Provide the (x, y) coordinate of the cell's center where the given text is located.  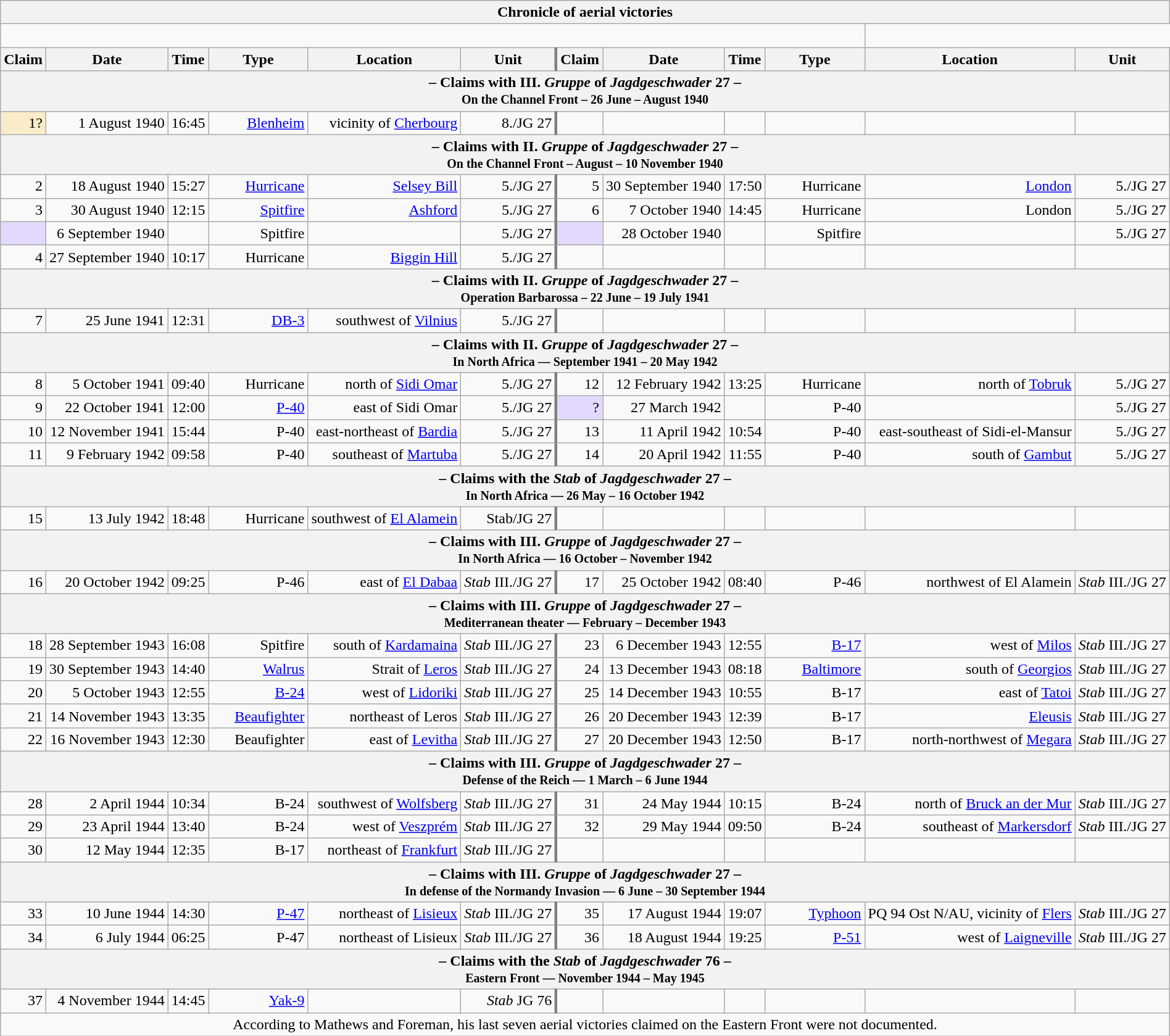
13:40 (188, 827)
11 (23, 455)
southwest of Vilnius (384, 320)
25 October 1942 (663, 582)
28 September 1943 (107, 645)
Stab/JG 27 (508, 518)
21 (23, 716)
10:55 (745, 692)
east-southeast of Sidi-el-Mansur (970, 431)
14:40 (188, 669)
13 July 1942 (107, 518)
25 June 1941 (107, 320)
west of Laigneville (970, 937)
north of Bruck an der Mur (970, 803)
Yak-9 (258, 1001)
southwest of Wolfsberg (384, 803)
– Claims with II. Gruppe of Jagdgeschwader 27 –On the Channel Front – August – 10 November 1940 (585, 154)
22 (23, 739)
26 (579, 716)
12:50 (745, 739)
north-northwest of Megara (970, 739)
10:54 (745, 431)
north of Tobruk (970, 384)
Chronicle of aerial victories (585, 12)
23 April 1944 (107, 827)
34 (23, 937)
17 August 1944 (663, 914)
13:25 (745, 384)
10 June 1944 (107, 914)
19 (23, 669)
06:25 (188, 937)
10:34 (188, 803)
19:07 (745, 914)
14:30 (188, 914)
18 August 1940 (107, 186)
12:00 (188, 408)
– Claims with III. Gruppe of Jagdgeschwader 27 –Mediterranean theater — February – December 1943 (585, 613)
P-51 (815, 937)
14 (579, 455)
2 (23, 186)
14 December 1943 (663, 692)
Strait of Leros (384, 669)
6 July 1944 (107, 937)
2 April 1944 (107, 803)
28 October 1940 (663, 233)
27 September 1940 (107, 257)
6 December 1943 (663, 645)
09:25 (188, 582)
– Claims with the Stab of Jagdgeschwader 76 –Eastern Front — November 1944 – May 1945 (585, 969)
30 August 1940 (107, 210)
south of Gambut (970, 455)
Baltimore (815, 669)
36 (579, 937)
1? (23, 123)
According to Mathews and Foreman, his last seven aerial victories claimed on the Eastern Front were not documented. (585, 1024)
19:25 (745, 937)
35 (579, 914)
northeast of Leros (384, 716)
08:40 (745, 582)
30 (23, 850)
east of Tatoi (970, 692)
Eleusis (970, 716)
18:48 (188, 518)
11 April 1942 (663, 431)
15:27 (188, 186)
13:35 (188, 716)
09:50 (745, 827)
20 October 1942 (107, 582)
10 (23, 431)
17 (579, 582)
12 May 1944 (107, 850)
16 (23, 582)
29 (23, 827)
12:31 (188, 320)
22 October 1941 (107, 408)
09:58 (188, 455)
30 September 1940 (663, 186)
8./JG 27 (508, 123)
8 (23, 384)
15 (23, 518)
3 (23, 210)
12 (579, 384)
18 August 1944 (663, 937)
Selsey Bill (384, 186)
29 May 1944 (663, 827)
13 (579, 431)
17:50 (745, 186)
4 November 1944 (107, 1001)
– Claims with III. Gruppe of Jagdgeschwader 27 –Defense of the Reich — 1 March – 6 June 1944 (585, 771)
23 (579, 645)
13 December 1943 (663, 669)
4 (23, 257)
12 February 1942 (663, 384)
east of El Dabaa (384, 582)
30 September 1943 (107, 669)
? (579, 408)
12:35 (188, 850)
9 February 1942 (107, 455)
southwest of El Alamein (384, 518)
southeast of Markersdorf (970, 827)
7 (23, 320)
11:55 (745, 455)
northwest of El Alamein (970, 582)
5 October 1943 (107, 692)
west of Milos (970, 645)
27 March 1942 (663, 408)
24 May 1944 (663, 803)
northeast of Frankfurt (384, 850)
Ashford (384, 210)
24 (579, 669)
– Claims with II. Gruppe of Jagdgeschwader 27 –In North Africa — September 1941 – 20 May 1942 (585, 352)
28 (23, 803)
south of Georgios (970, 669)
north of Sidi Omar (384, 384)
south of Kardamaina (384, 645)
33 (23, 914)
10:15 (745, 803)
15:44 (188, 431)
Biggin Hill (384, 257)
vicinity of Cherbourg (384, 123)
– Claims with the Stab of Jagdgeschwader 27 –In North Africa — 26 May – 16 October 1942 (585, 486)
5 (579, 186)
– Claims with II. Gruppe of Jagdgeschwader 27 –Operation Barbarossa – 22 June – 19 July 1941 (585, 289)
25 (579, 692)
1 August 1940 (107, 123)
09:40 (188, 384)
east of Sidi Omar (384, 408)
31 (579, 803)
20 (23, 692)
12:30 (188, 739)
12:39 (745, 716)
5 October 1941 (107, 384)
west of Lidoriki (384, 692)
– Claims with III. Gruppe of Jagdgeschwader 27 –In North Africa — 16 October – November 1942 (585, 550)
southeast of Martuba (384, 455)
PQ 94 Ost N/AU, vicinity of Flers (970, 914)
Walrus (258, 669)
DB-3 (258, 320)
east of Levitha (384, 739)
Blenheim (258, 123)
12 November 1941 (107, 431)
10:17 (188, 257)
16 November 1943 (107, 739)
7 October 1940 (663, 210)
16:45 (188, 123)
08:18 (745, 669)
37 (23, 1001)
20 April 1942 (663, 455)
9 (23, 408)
– Claims with III. Gruppe of Jagdgeschwader 27 –In defense of the Normandy Invasion — 6 June – 30 September 1944 (585, 882)
27 (579, 739)
east-northeast of Bardia (384, 431)
6 September 1940 (107, 233)
16:08 (188, 645)
32 (579, 827)
west of Veszprém (384, 827)
14 November 1943 (107, 716)
18 (23, 645)
12:15 (188, 210)
6 (579, 210)
– Claims with III. Gruppe of Jagdgeschwader 27 –On the Channel Front – 26 June – August 1940 (585, 91)
Stab JG 76 (508, 1001)
Typhoon (815, 914)
